For the text-containing cell, return its midpoint in [X, Y] coordinate format. 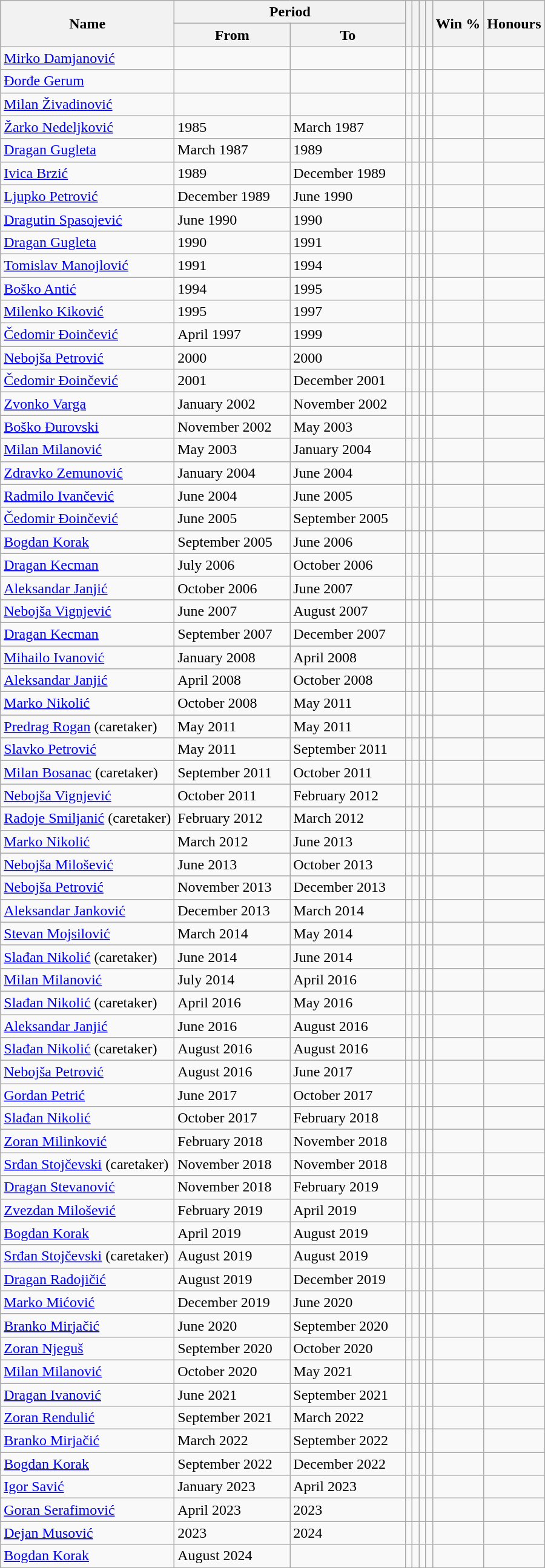
Žarko Nedeljković [87, 127]
Goran Serafimović [87, 1510]
Milenko Kiković [87, 312]
Honours [514, 24]
Zoran Njeguš [87, 1348]
January 2002 [233, 404]
June 2016 [233, 1026]
July 2006 [233, 565]
Milan Živadinović [87, 104]
Marko Mićović [87, 1302]
August 2007 [348, 611]
December 2001 [348, 381]
2001 [233, 381]
December 2022 [348, 1464]
Đorđe Gerum [87, 81]
Dragan Ivanović [87, 1394]
Zvezdan Milošević [87, 1210]
Dejan Musović [87, 1533]
April 1997 [233, 335]
October 2013 [348, 865]
Zoran Rendulić [87, 1418]
November 2013 [233, 888]
Mihailo Ivanović [87, 657]
Dragan Stevanović [87, 1187]
Zdravko Zemunović [87, 473]
Ljupko Petrović [87, 196]
Win % [458, 24]
Slavko Petrović [87, 749]
Nebojša Milošević [87, 865]
To [348, 35]
Dragutin Spasojević [87, 219]
Mirko Damjanović [87, 58]
Zoran Milinković [87, 1141]
1997 [348, 312]
Milan Bosanac (caretaker) [87, 772]
June 2021 [233, 1394]
Name [87, 24]
Zvonko Varga [87, 404]
Ivica Brzić [87, 173]
Slađan Nikolić [87, 1118]
Boško Antić [87, 289]
January 2008 [233, 657]
June 2006 [348, 542]
January 2023 [233, 1487]
Tomislav Manojlović [87, 265]
Igor Savić [87, 1487]
Stevan Mojsilović [87, 934]
May 2016 [348, 1003]
December 2007 [348, 634]
Boško Đurovski [87, 427]
May 2014 [348, 934]
July 2014 [233, 980]
1985 [233, 127]
September 2007 [233, 634]
August 2024 [233, 1556]
Dragan Radojičić [87, 1279]
From [233, 35]
Radmilo Ivančević [87, 496]
Aleksandar Janković [87, 911]
Radoje Smiljanić (caretaker) [87, 819]
Gordan Petrić [87, 1095]
May 2021 [348, 1371]
Period [290, 12]
1999 [348, 335]
2024 [348, 1533]
Predrag Rogan (caretaker) [87, 726]
